Identify which cell holds the provided text, then report its [x, y] central coordinate. 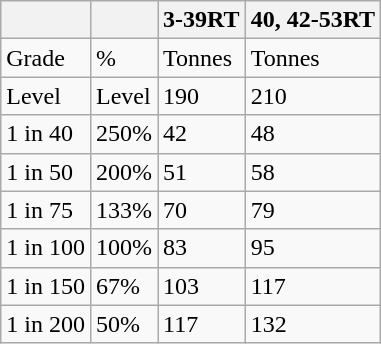
70 [202, 210]
1 in 100 [46, 248]
1 in 40 [46, 134]
95 [313, 248]
% [124, 58]
48 [313, 134]
Grade [46, 58]
200% [124, 172]
50% [124, 324]
100% [124, 248]
42 [202, 134]
40, 42-53RT [313, 20]
103 [202, 286]
79 [313, 210]
1 in 150 [46, 286]
3-39RT [202, 20]
1 in 200 [46, 324]
67% [124, 286]
1 in 50 [46, 172]
133% [124, 210]
210 [313, 96]
51 [202, 172]
58 [313, 172]
132 [313, 324]
83 [202, 248]
190 [202, 96]
250% [124, 134]
1 in 75 [46, 210]
